Return the (X, Y) coordinate for the center point of the cell that contains the specified text.  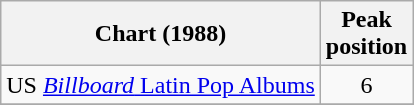
Peakposition (366, 34)
US Billboard Latin Pop Albums (161, 85)
6 (366, 85)
Chart (1988) (161, 34)
